Determine the (X, Y) coordinate at the center of the cell enclosing the given text.  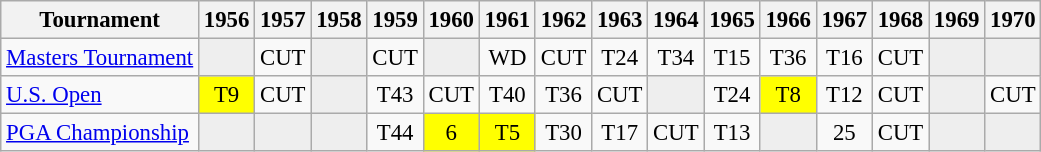
T5 (507, 133)
Tournament (100, 20)
1957 (283, 20)
1964 (676, 20)
1965 (732, 20)
WD (507, 58)
T17 (620, 133)
T43 (395, 95)
T12 (844, 95)
1968 (900, 20)
T34 (676, 58)
1962 (563, 20)
T30 (563, 133)
1956 (227, 20)
1966 (788, 20)
T40 (507, 95)
T44 (395, 133)
25 (844, 133)
Masters Tournament (100, 58)
T8 (788, 95)
6 (451, 133)
1960 (451, 20)
T15 (732, 58)
1963 (620, 20)
T16 (844, 58)
1961 (507, 20)
U.S. Open (100, 95)
T9 (227, 95)
1967 (844, 20)
1969 (957, 20)
1970 (1013, 20)
1959 (395, 20)
T13 (732, 133)
1958 (339, 20)
PGA Championship (100, 133)
